Pinpoint the cell where the given text exists, returning its [x, y] midpoint coordinate. 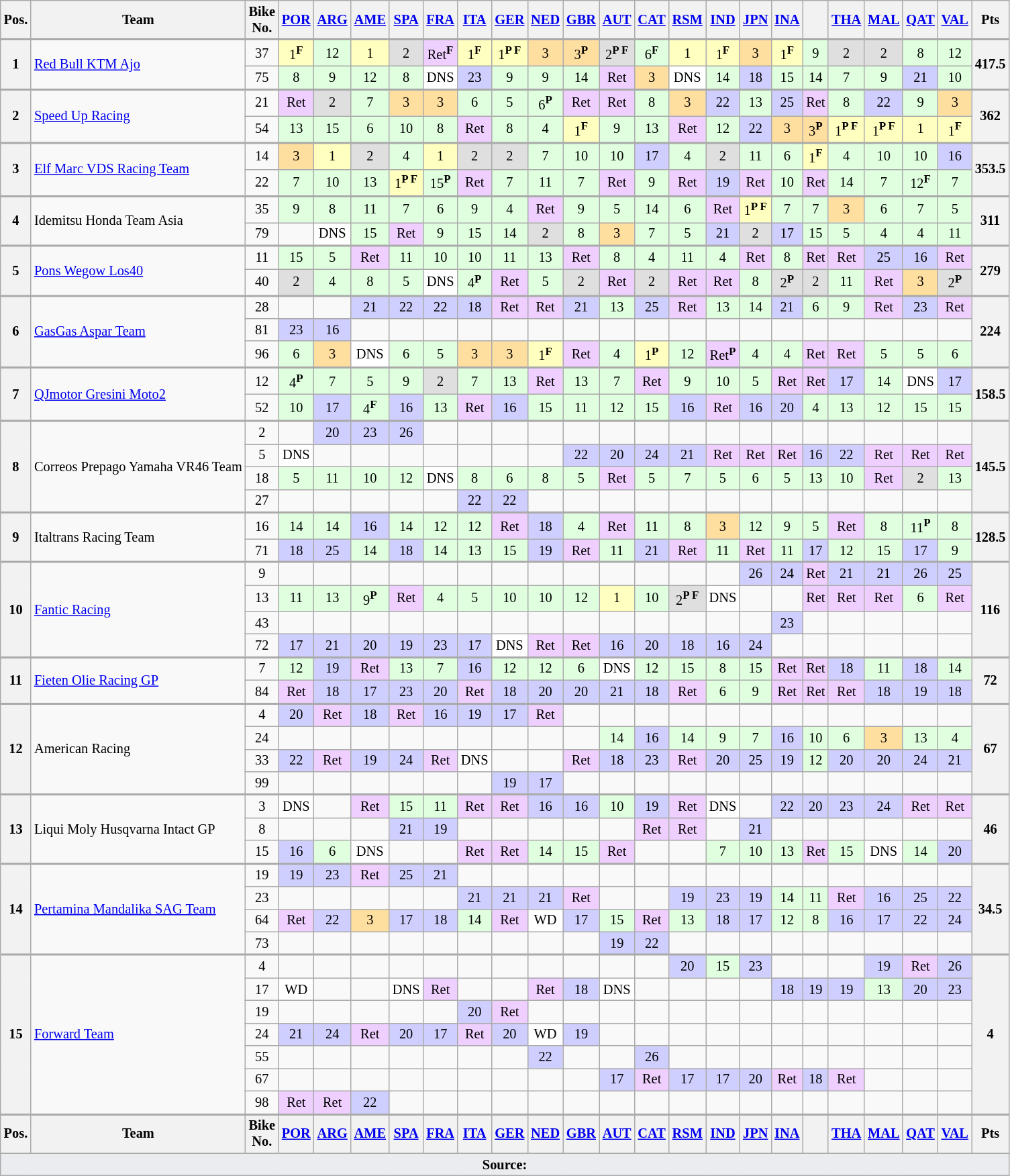
RetF [440, 53]
55 [262, 1057]
1P [652, 354]
145.5 [991, 467]
Elf Marc VDS Racing Team [138, 169]
40 [262, 282]
79 [262, 234]
43 [262, 623]
Pertamina Mandalika SAG Team [138, 909]
99 [262, 783]
73 [262, 943]
Forward Team [138, 1034]
American Racing [138, 749]
Italtrans Racing Team [138, 537]
71 [262, 550]
116 [991, 609]
Source: [505, 1165]
Red Bull KTM Ajo [138, 64]
353.5 [991, 169]
279 [991, 271]
54 [262, 130]
33 [262, 761]
34.5 [991, 909]
84 [262, 691]
52 [262, 407]
417.5 [991, 64]
15P [440, 183]
81 [262, 330]
Pons Wegow Los40 [138, 271]
4F [370, 407]
Speed Up Racing [138, 115]
Idemitsu Honda Team Asia [138, 221]
311 [991, 221]
9P [370, 599]
Fieten Olie Racing GP [138, 681]
37 [262, 53]
362 [991, 115]
158.5 [991, 395]
96 [262, 354]
GasGas Aspar Team [138, 332]
27 [262, 501]
35 [262, 209]
98 [262, 1102]
QJmotor Gresini Moto2 [138, 395]
46 [991, 829]
11P [920, 526]
Liqui Moly Husqvarna Intact GP [138, 829]
128.5 [991, 537]
Correos Prepago Yamaha VR46 Team [138, 467]
12F [920, 183]
64 [262, 920]
224 [991, 332]
6F [652, 53]
6P [545, 103]
75 [262, 77]
Fantic Racing [138, 609]
28 [262, 307]
RetP [723, 354]
